Identify which cell holds the provided text, then report its [X, Y] central coordinate. 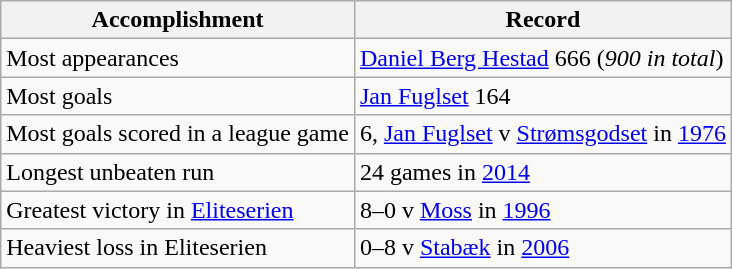
Accomplishment [178, 20]
Heaviest loss in Eliteserien [178, 248]
Daniel Berg Hestad 666 (900 in total) [542, 58]
8–0 v Moss in 1996 [542, 210]
Jan Fuglset 164 [542, 96]
Most goals [178, 96]
Record [542, 20]
Most goals scored in a league game [178, 134]
6, Jan Fuglset v Strømsgodset in 1976 [542, 134]
Greatest victory in Eliteserien [178, 210]
Most appearances [178, 58]
0–8 v Stabæk in 2006 [542, 248]
Longest unbeaten run [178, 172]
24 games in 2014 [542, 172]
